Capture the cell that displays the provided text and extract its [X, Y] central coordinate. 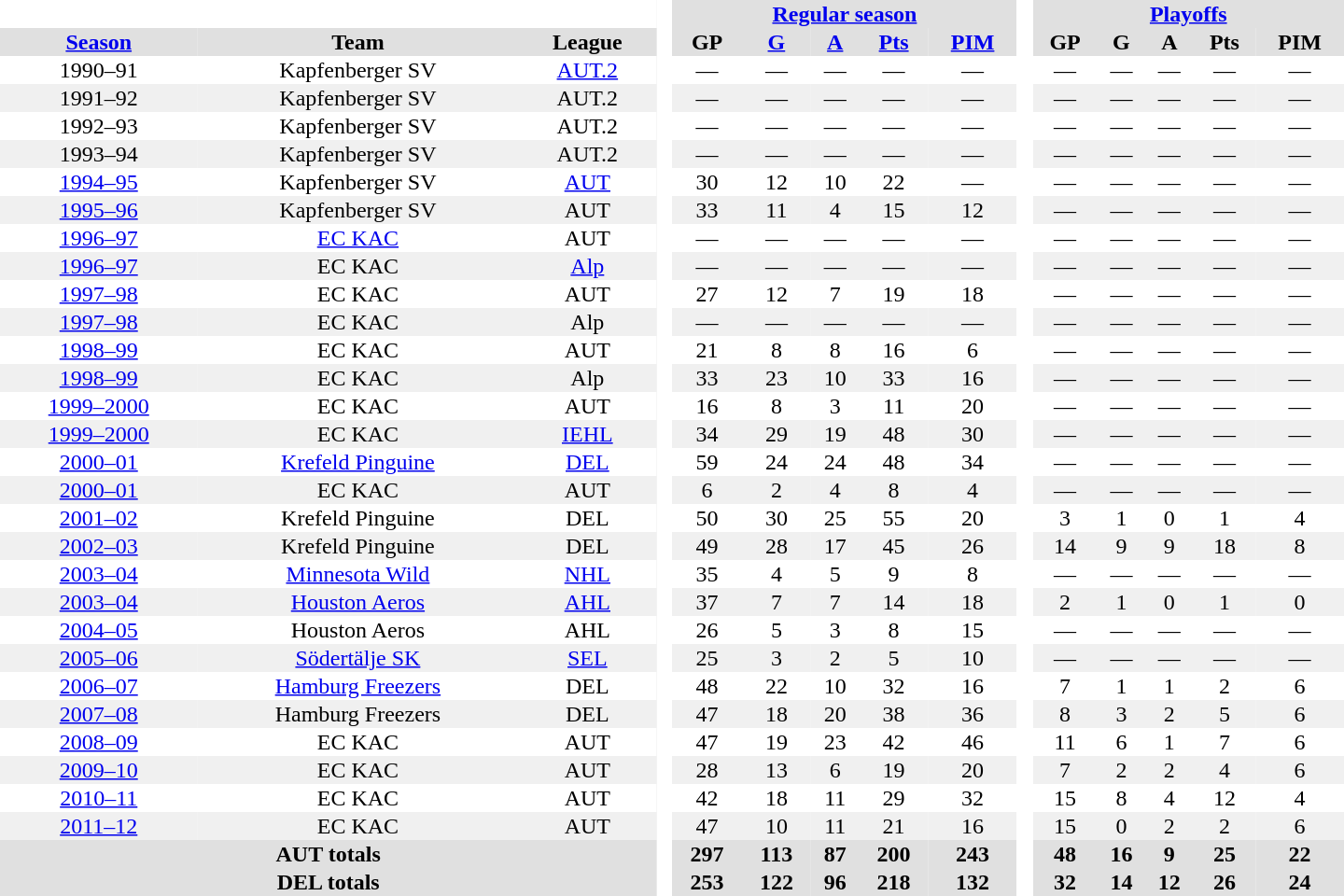
13 [777, 770]
38 [893, 714]
2005–06 [99, 658]
27 [707, 294]
2011–12 [99, 826]
35 [707, 574]
50 [707, 518]
200 [893, 854]
55 [893, 518]
1994–95 [99, 182]
59 [707, 462]
2006–07 [99, 686]
132 [973, 882]
1990–91 [99, 70]
2007–08 [99, 714]
49 [707, 546]
1991–92 [99, 98]
2002–03 [99, 546]
122 [777, 882]
1992–93 [99, 126]
2010–11 [99, 798]
AUT totals [329, 854]
2008–09 [99, 742]
NHL [587, 574]
17 [834, 546]
Team [357, 42]
1993–94 [99, 154]
96 [834, 882]
1995–96 [99, 210]
297 [707, 854]
87 [834, 854]
253 [707, 882]
SEL [587, 658]
243 [973, 854]
46 [973, 742]
Södertälje SK [357, 658]
IEHL [587, 434]
Playoffs [1189, 14]
2009–10 [99, 770]
45 [893, 546]
League [587, 42]
Minnesota Wild [357, 574]
2001–02 [99, 518]
37 [707, 602]
Season [99, 42]
36 [973, 714]
113 [777, 854]
DEL totals [329, 882]
Regular season [844, 14]
218 [893, 882]
2004–05 [99, 630]
